Return the (X, Y) coordinate for the center point of the cell that contains the specified text.  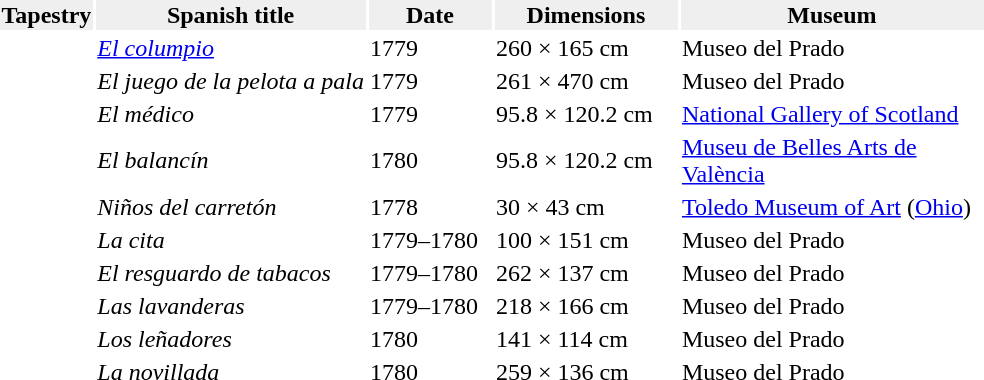
262 × 137 cm (586, 273)
Niños del carretón (231, 207)
218 × 166 cm (586, 306)
260 × 165 cm (586, 48)
Spanish title (231, 15)
La cita (231, 240)
Las lavanderas (231, 306)
Museum (832, 15)
Los leñadores (231, 339)
El columpio (231, 48)
1778 (430, 207)
141 × 114 cm (586, 339)
El juego de la pelota a pala (231, 81)
National Gallery of Scotland (832, 114)
261 × 470 cm (586, 81)
Dimensions (586, 15)
Tapestry (46, 15)
30 × 43 cm (586, 207)
100 × 151 cm (586, 240)
El balancín (231, 160)
Museu de Belles Arts de València (832, 160)
El resguardo de tabacos (231, 273)
Date (430, 15)
Toledo Museum of Art (Ohio) (832, 207)
El médico (231, 114)
